Extract the [x, y] coordinate from the center of the cell holding the provided text.  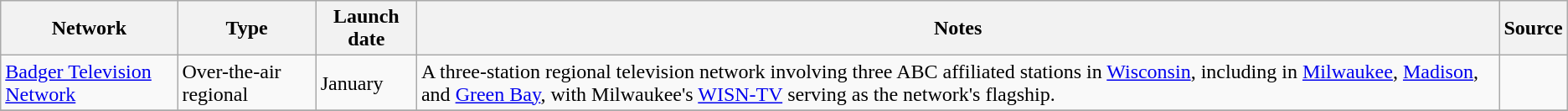
Type [246, 29]
January [366, 82]
Over-the-air regional [246, 82]
Network [89, 29]
Badger Television Network [89, 82]
Source [1533, 29]
Notes [957, 29]
Launch date [366, 29]
